Pinpoint the cell where the given text exists, returning its [x, y] midpoint coordinate. 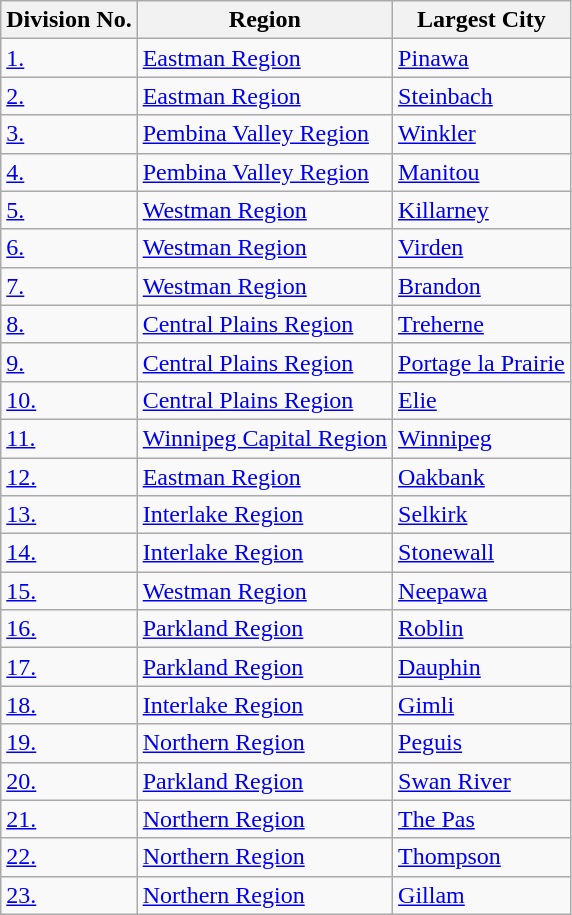
Largest City [482, 20]
Elie [482, 400]
6. [69, 248]
Gimli [482, 705]
Stonewall [482, 553]
The Pas [482, 819]
23. [69, 895]
Treherne [482, 324]
Portage la Prairie [482, 362]
Oakbank [482, 477]
Gillam [482, 895]
Brandon [482, 286]
14. [69, 553]
Virden [482, 248]
9. [69, 362]
Roblin [482, 629]
21. [69, 819]
2. [69, 96]
Steinbach [482, 96]
8. [69, 324]
Winnipeg Capital Region [264, 438]
10. [69, 400]
1. [69, 58]
4. [69, 172]
Neepawa [482, 591]
3. [69, 134]
Pinawa [482, 58]
Thompson [482, 857]
Killarney [482, 210]
Swan River [482, 781]
20. [69, 781]
11. [69, 438]
12. [69, 477]
Winnipeg [482, 438]
22. [69, 857]
7. [69, 286]
18. [69, 705]
17. [69, 667]
Peguis [482, 743]
Winkler [482, 134]
13. [69, 515]
Manitou [482, 172]
5. [69, 210]
15. [69, 591]
Dauphin [482, 667]
Selkirk [482, 515]
16. [69, 629]
19. [69, 743]
Region [264, 20]
Division No. [69, 20]
